Locate the cell with the specified text and output its [X, Y] center coordinate. 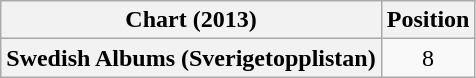
Position [428, 20]
8 [428, 58]
Chart (2013) [191, 20]
Swedish Albums (Sverigetopplistan) [191, 58]
